Extract the (x, y) coordinate from the center of the cell holding the provided text.  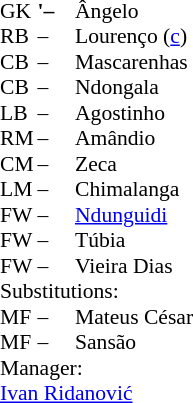
Manager: (96, 368)
Ndunguidi (134, 215)
Mascarenhas (134, 62)
Chimalanga (134, 189)
RB (19, 37)
Amândio (134, 139)
LB (19, 113)
RM (19, 139)
Ndongala (134, 87)
Agostinho (134, 113)
Sansão (134, 343)
Zeca (134, 164)
Substitutions: (96, 291)
Lourenço (c) (134, 37)
LM (19, 189)
Vieira Dias (134, 266)
CM (19, 164)
Túbia (134, 241)
Mateus César (134, 317)
